Return the [X, Y] coordinate for the center point of the cell that contains the specified text.  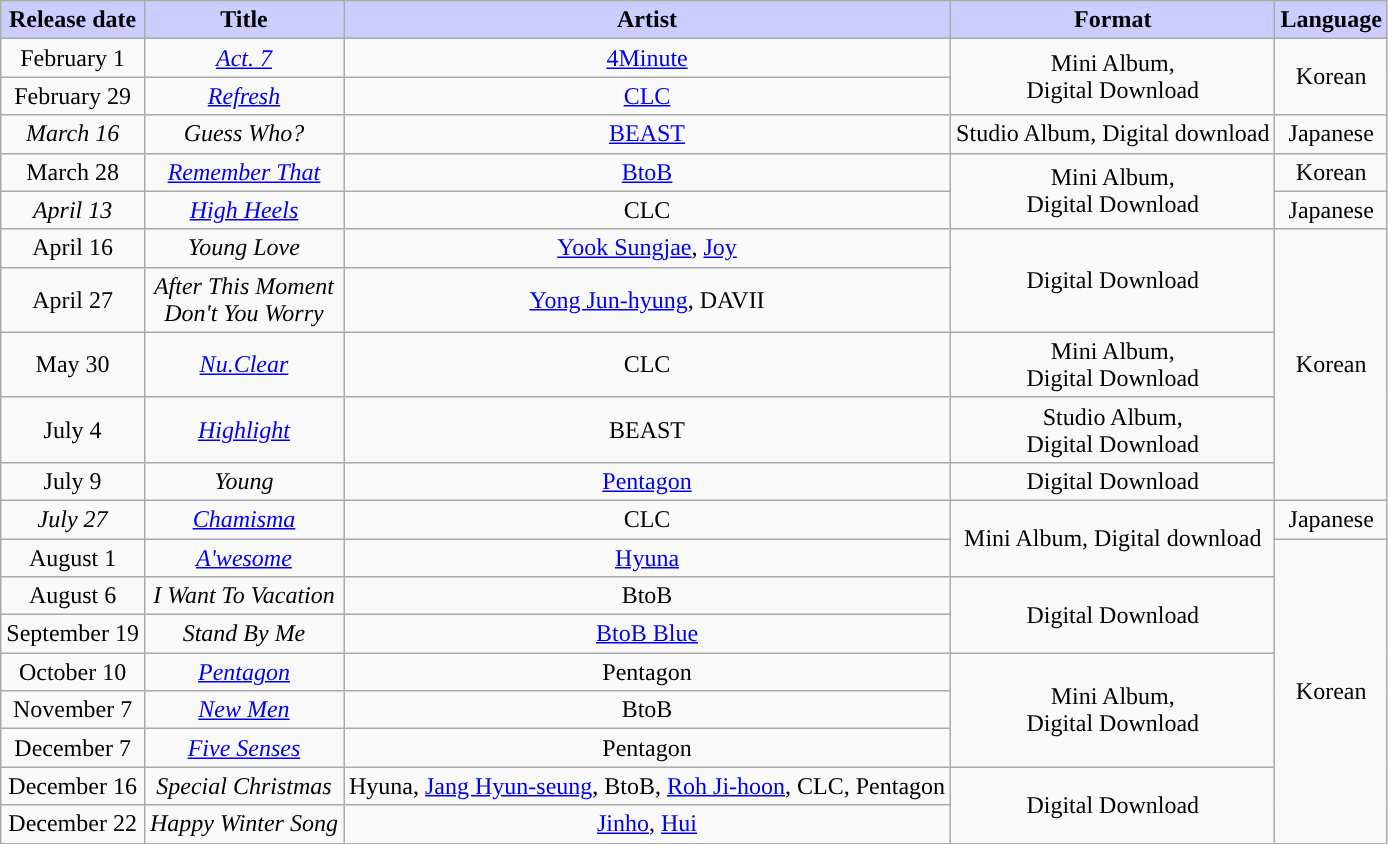
March 28 [73, 172]
Young Love [244, 248]
Happy Winter Song [244, 824]
Yong Jun-hyung, DAVII [648, 300]
Studio Album, Digital download [1113, 134]
February 1 [73, 58]
Five Senses [244, 748]
High Heels [244, 210]
July 4 [73, 430]
Jinho, Hui [648, 824]
After This MomentDon't You Worry [244, 300]
July 9 [73, 481]
Hyuna, Jang Hyun-seung, BtoB, Roh Ji-hoon, CLC, Pentagon [648, 786]
Hyuna [648, 557]
Highlight [244, 430]
Title [244, 20]
Studio Album, Digital Download [1113, 430]
December 7 [73, 748]
Chamisma [244, 519]
Refresh [244, 96]
December 16 [73, 786]
A'wesome [244, 557]
I Want To Vacation [244, 596]
Release date [73, 20]
August 1 [73, 557]
March 16 [73, 134]
4Minute [648, 58]
September 19 [73, 634]
November 7 [73, 710]
Remember That [244, 172]
Stand By Me [244, 634]
July 27 [73, 519]
Format [1113, 20]
February 29 [73, 96]
Yook Sungjae, Joy [648, 248]
Language [1331, 20]
Mini Album, Digital download [1113, 538]
April 13 [73, 210]
Young [244, 481]
December 22 [73, 824]
October 10 [73, 672]
April 16 [73, 248]
August 6 [73, 596]
Act. 7 [244, 58]
New Men [244, 710]
May 30 [73, 364]
Nu.Clear [244, 364]
April 27 [73, 300]
Special Christmas [244, 786]
Artist [648, 20]
BtoB Blue [648, 634]
Guess Who? [244, 134]
